Determine the [x, y] coordinate at the center of the cell enclosing the given text.  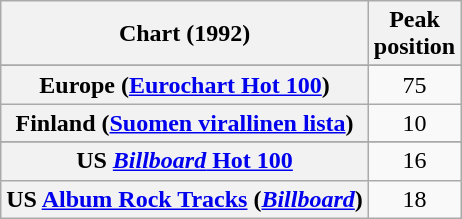
75 [414, 85]
18 [414, 199]
Finland (Suomen virallinen lista) [185, 123]
Peakposition [414, 34]
Europe (Eurochart Hot 100) [185, 85]
10 [414, 123]
16 [414, 161]
Chart (1992) [185, 34]
US Album Rock Tracks (Billboard) [185, 199]
US Billboard Hot 100 [185, 161]
